Scan for the cell matching the given text and deliver its [X, Y] coordinate at center. 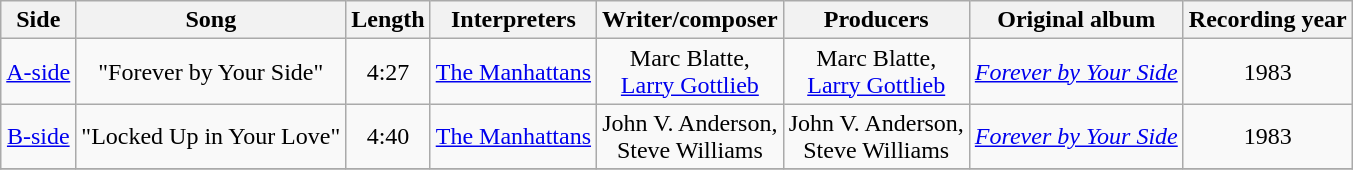
Original album [1076, 20]
A-side [38, 72]
B-side [38, 136]
4:27 [388, 72]
Length [388, 20]
Recording year [1268, 20]
"Forever by Your Side" [211, 72]
Producers [876, 20]
Song [211, 20]
Writer/composer [690, 20]
Interpreters [513, 20]
Side [38, 20]
4:40 [388, 136]
"Locked Up in Your Love" [211, 136]
